Locate the cell with the specified text and output its (x, y) center coordinate. 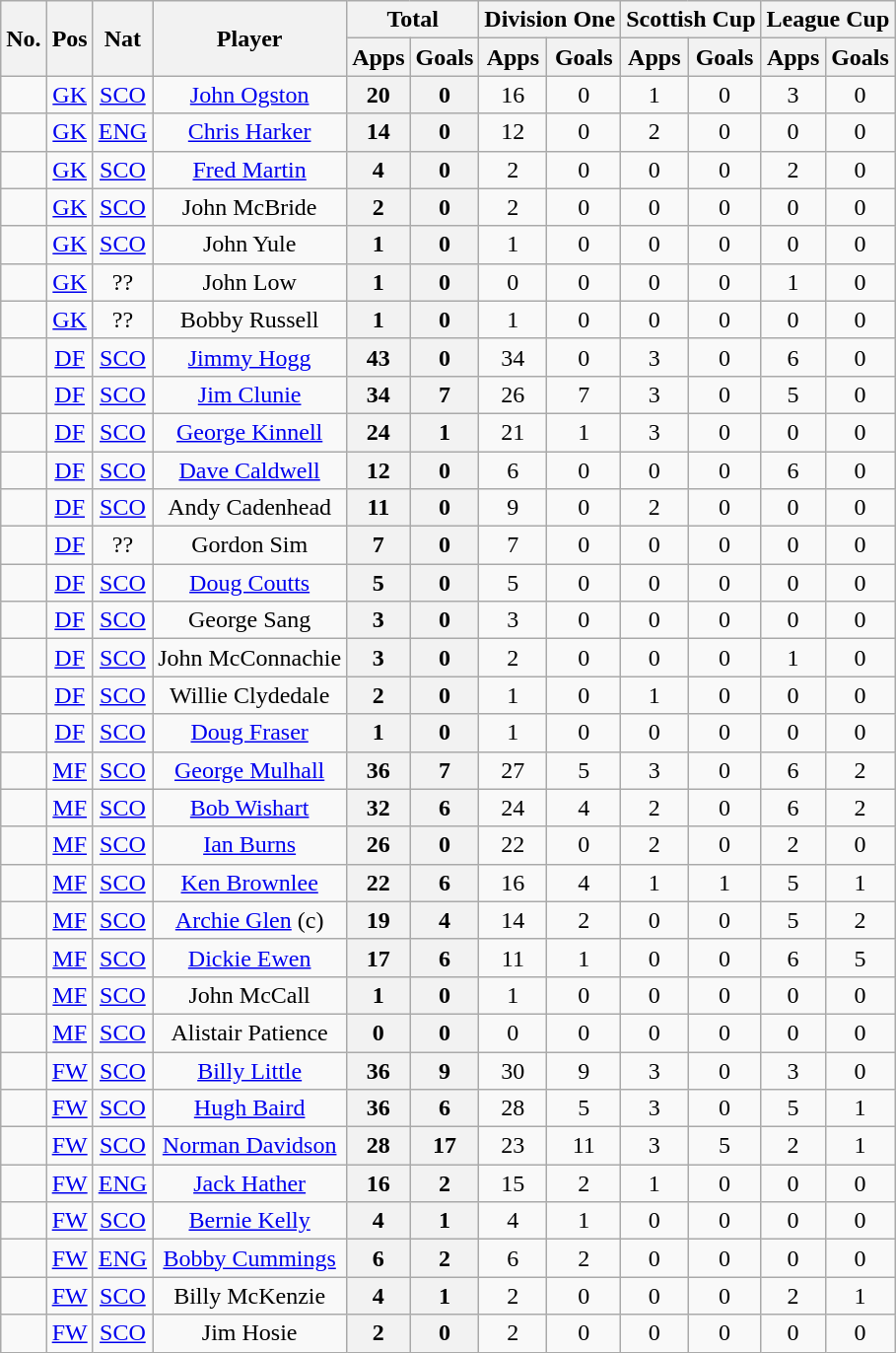
Ian Burns (250, 845)
John McConnachie (250, 658)
Jimmy Hogg (250, 357)
Dave Caldwell (250, 470)
Scottish Cup (691, 20)
30 (513, 1070)
Total (413, 20)
Norman Davidson (250, 1146)
19 (379, 920)
Dickie Ewen (250, 958)
Jack Hather (250, 1183)
Gordon Sim (250, 545)
Bernie Kelly (250, 1221)
Andy Cadenhead (250, 508)
32 (379, 808)
Bob Wishart (250, 808)
League Cup (828, 20)
Pos (69, 38)
Doug Coutts (250, 583)
No. (24, 38)
George Sang (250, 620)
23 (513, 1146)
27 (513, 770)
George Kinnell (250, 432)
George Mulhall (250, 770)
John McBride (250, 207)
43 (379, 357)
Fred Martin (250, 170)
John Low (250, 282)
John Yule (250, 245)
Jim Clunie (250, 394)
Chris Harker (250, 132)
Nat (122, 38)
Alistair Patience (250, 1033)
John McCall (250, 995)
Player (250, 38)
Jim Hosie (250, 1333)
21 (513, 432)
Bobby Cummings (250, 1258)
John Ogston (250, 95)
Bobby Russell (250, 320)
Billy McKenzie (250, 1296)
Willie Clydedale (250, 695)
15 (513, 1183)
Ken Brownlee (250, 883)
Billy Little (250, 1070)
Division One (550, 20)
Doug Fraser (250, 733)
Hugh Baird (250, 1108)
Archie Glen (c) (250, 920)
20 (379, 95)
